Determine the [X, Y] coordinate at the center of the cell enclosing the given text.  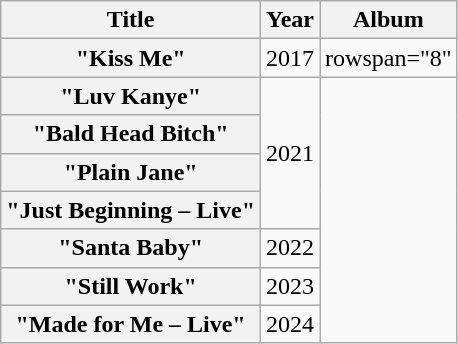
Year [290, 20]
rowspan="8" [389, 58]
Title [131, 20]
2021 [290, 153]
2024 [290, 324]
"Made for Me – Live" [131, 324]
2022 [290, 248]
"Santa Baby" [131, 248]
"Kiss Me" [131, 58]
"Luv Kanye" [131, 96]
"Bald Head Bitch" [131, 134]
"Still Work" [131, 286]
2023 [290, 286]
"Just Beginning – Live" [131, 210]
"Plain Jane" [131, 172]
2017 [290, 58]
Album [389, 20]
